Scan for the cell matching the given text and deliver its [X, Y] coordinate at center. 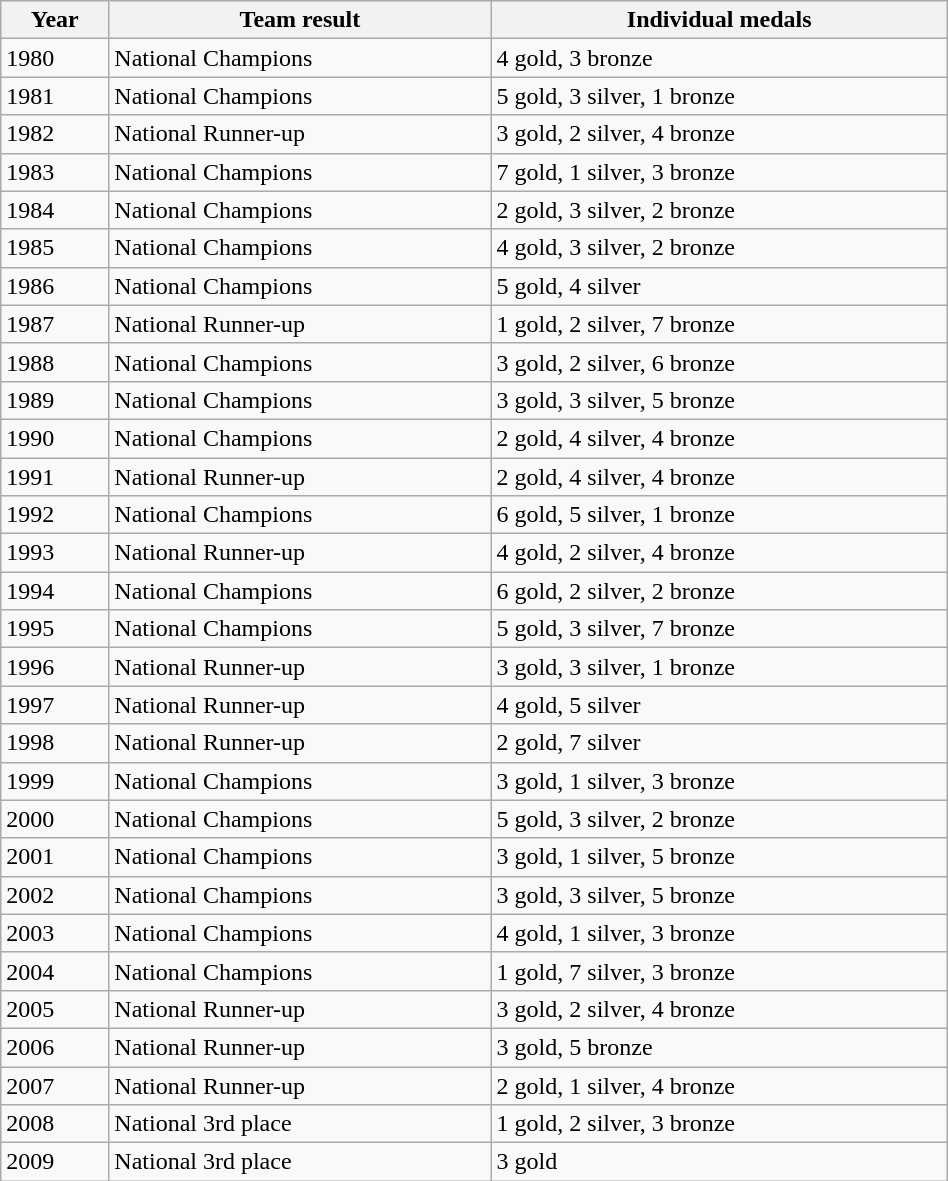
Year [55, 20]
1996 [55, 667]
4 gold, 3 silver, 2 bronze [719, 248]
2009 [55, 1162]
5 gold, 4 silver [719, 286]
1999 [55, 781]
2003 [55, 933]
2 gold, 3 silver, 2 bronze [719, 210]
2001 [55, 857]
2002 [55, 895]
3 gold, 1 silver, 3 bronze [719, 781]
3 gold, 2 silver, 6 bronze [719, 362]
4 gold, 2 silver, 4 bronze [719, 553]
1998 [55, 743]
1980 [55, 58]
6 gold, 5 silver, 1 bronze [719, 515]
1990 [55, 438]
5 gold, 3 silver, 2 bronze [719, 819]
1985 [55, 248]
1982 [55, 134]
7 gold, 1 silver, 3 bronze [719, 172]
1984 [55, 210]
1 gold, 7 silver, 3 bronze [719, 971]
2006 [55, 1047]
Team result [300, 20]
1991 [55, 477]
1 gold, 2 silver, 3 bronze [719, 1124]
Individual medals [719, 20]
2008 [55, 1124]
1989 [55, 400]
1986 [55, 286]
2000 [55, 819]
4 gold, 5 silver [719, 705]
2 gold, 7 silver [719, 743]
1 gold, 2 silver, 7 bronze [719, 324]
1995 [55, 629]
3 gold, 3 silver, 1 bronze [719, 667]
1987 [55, 324]
1988 [55, 362]
3 gold, 1 silver, 5 bronze [719, 857]
1981 [55, 96]
2004 [55, 971]
5 gold, 3 silver, 1 bronze [719, 96]
5 gold, 3 silver, 7 bronze [719, 629]
1992 [55, 515]
3 gold [719, 1162]
1993 [55, 553]
2007 [55, 1085]
1994 [55, 591]
1983 [55, 172]
1997 [55, 705]
3 gold, 5 bronze [719, 1047]
4 gold, 1 silver, 3 bronze [719, 933]
2 gold, 1 silver, 4 bronze [719, 1085]
4 gold, 3 bronze [719, 58]
6 gold, 2 silver, 2 bronze [719, 591]
2005 [55, 1009]
